Return (x, y) of the center of cell containing provided text 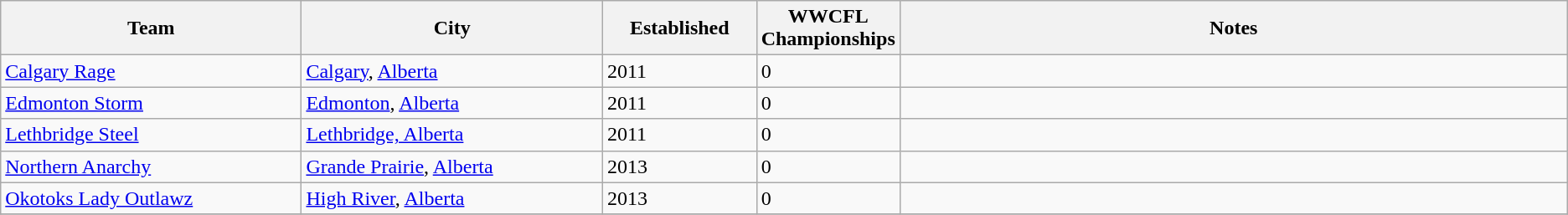
City (452, 28)
Lethbridge Steel (151, 135)
High River, Alberta (452, 198)
Notes (1233, 28)
Edmonton, Alberta (452, 103)
Team (151, 28)
WWCFL Championships (828, 28)
Edmonton Storm (151, 103)
Northern Anarchy (151, 166)
Lethbridge, Alberta (452, 135)
Established (679, 28)
Okotoks Lady Outlawz (151, 198)
Calgary Rage (151, 71)
Calgary, Alberta (452, 71)
Grande Prairie, Alberta (452, 166)
